Pinpoint the cell where the given text exists, returning its [X, Y] midpoint coordinate. 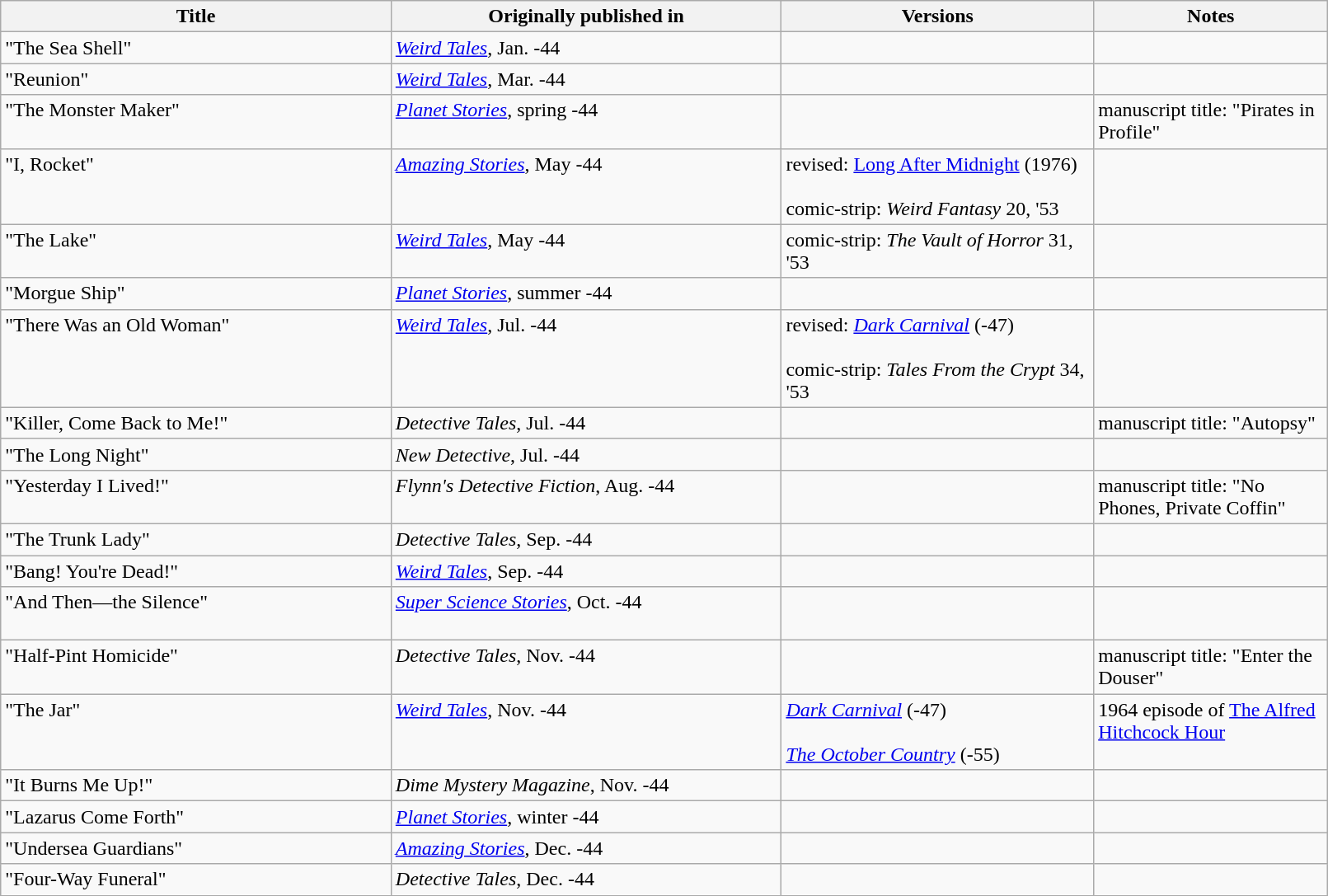
Weird Tales, Mar. -44 [586, 79]
"Morgue Ship" [196, 293]
"And Then—the Silence" [196, 613]
"Yesterday I Lived!" [196, 496]
Detective Tales, Sep. -44 [586, 539]
1964 episode of The Alfred Hitchcock Hour [1211, 732]
"Killer, Come Back to Me!" [196, 423]
manuscript title: "No Phones, Private Coffin" [1211, 496]
"There Was an Old Woman" [196, 358]
Flynn's Detective Fiction, Aug. -44 [586, 496]
Title [196, 16]
Planet Stories, winter -44 [586, 817]
Weird Tales, Jul. -44 [586, 358]
Dime Mystery Magazine, Nov. -44 [586, 786]
"The Lake" [196, 251]
New Detective, Jul. -44 [586, 454]
Amazing Stories, May -44 [586, 186]
Detective Tales, Jul. -44 [586, 423]
"Half-Pint Homicide" [196, 668]
Amazing Stories, Dec. -44 [586, 848]
comic-strip: The Vault of Horror 31, '53 [938, 251]
Weird Tales, Nov. -44 [586, 732]
"Lazarus Come Forth" [196, 817]
"Undersea Guardians" [196, 848]
Originally published in [586, 16]
"The Long Night" [196, 454]
manuscript title: "Enter the Douser" [1211, 668]
Planet Stories, summer -44 [586, 293]
"The Monster Maker" [196, 122]
Dark Carnival (-47) The October Country (-55) [938, 732]
Notes [1211, 16]
manuscript title: "Pirates in Profile" [1211, 122]
Planet Stories, spring -44 [586, 122]
"Reunion" [196, 79]
revised: Dark Carnival (-47) comic-strip: Tales From the Crypt 34, '53 [938, 358]
revised: Long After Midnight (1976) comic-strip: Weird Fantasy 20, '53 [938, 186]
"The Jar" [196, 732]
Weird Tales, Sep. -44 [586, 571]
Weird Tales, Jan. -44 [586, 48]
"Bang! You're Dead!" [196, 571]
"It Burns Me Up!" [196, 786]
Versions [938, 16]
Detective Tales, Nov. -44 [586, 668]
manuscript title: "Autopsy" [1211, 423]
Super Science Stories, Oct. -44 [586, 613]
"Four-Way Funeral" [196, 880]
"The Sea Shell" [196, 48]
Detective Tales, Dec. -44 [586, 880]
"The Trunk Lady" [196, 539]
Weird Tales, May -44 [586, 251]
"I, Rocket" [196, 186]
